Pinpoint the cell where the given text exists, returning its [X, Y] midpoint coordinate. 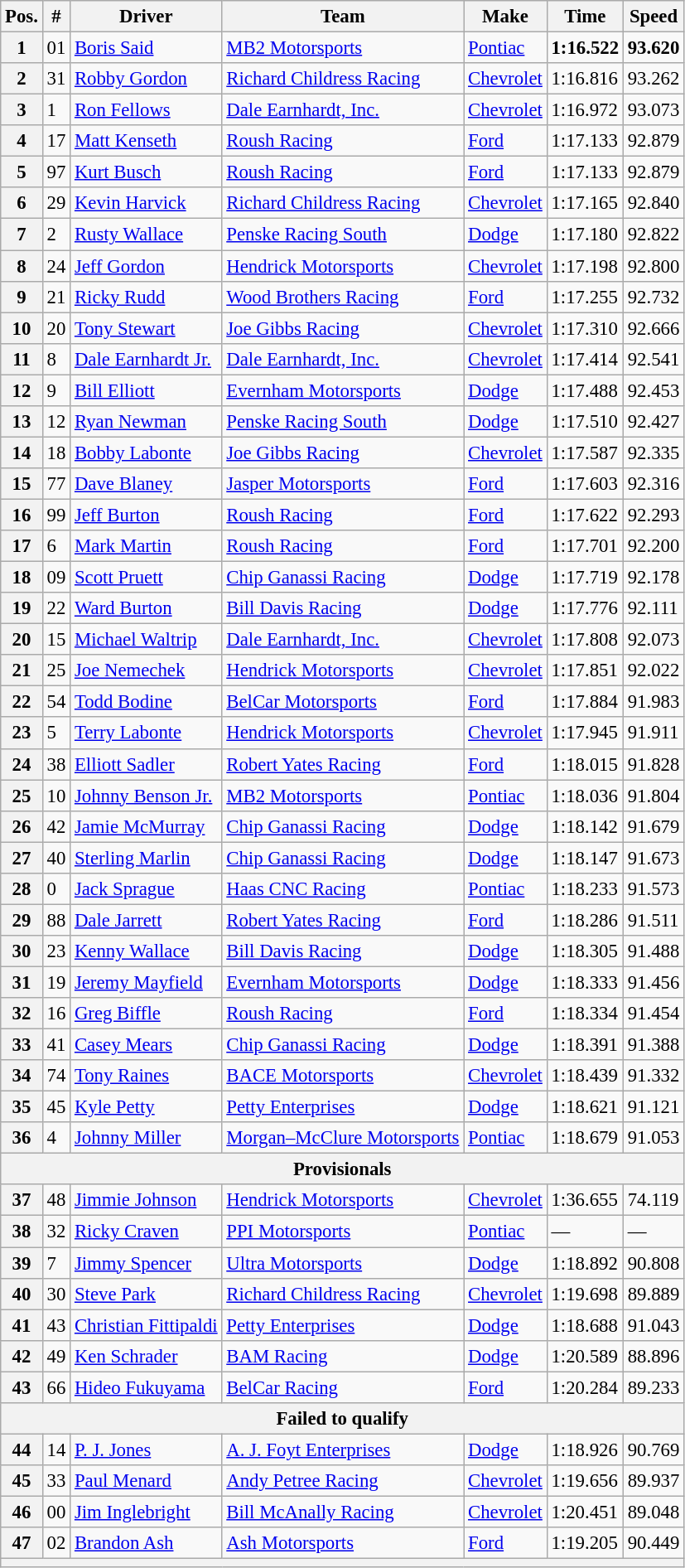
91.456 [653, 982]
1:17.198 [585, 266]
Speed [653, 17]
92.335 [653, 452]
Tony Stewart [146, 328]
1:17.851 [585, 670]
Kevin Harvick [146, 203]
1:17.180 [585, 235]
34 [22, 1076]
1:20.284 [585, 1387]
02 [56, 1543]
Michael Waltrip [146, 640]
01 [56, 48]
Kenny Wallace [146, 951]
66 [56, 1387]
88.896 [653, 1356]
92.541 [653, 359]
92.666 [653, 328]
1:17.510 [585, 422]
91.573 [653, 889]
92.111 [653, 608]
Andy Petree Racing [343, 1481]
BAM Racing [343, 1356]
37 [22, 1201]
89.889 [653, 1294]
1:20.451 [585, 1512]
Ken Schrader [146, 1356]
Robby Gordon [146, 79]
88 [56, 920]
91.332 [653, 1076]
Bill McAnally Racing [343, 1512]
91.511 [653, 920]
91.121 [653, 1107]
Bobby Labonte [146, 452]
Hideo Fukuyama [146, 1387]
Jasper Motorsports [343, 484]
Ultra Motorsports [343, 1263]
1:20.589 [585, 1356]
92.453 [653, 390]
Mark Martin [146, 546]
89.048 [653, 1512]
91.911 [653, 733]
92.073 [653, 640]
Failed to qualify [343, 1419]
1:17.701 [585, 546]
27 [22, 858]
Ricky Rudd [146, 297]
93.073 [653, 110]
93.620 [653, 48]
Ricky Craven [146, 1232]
1:18.679 [585, 1138]
1:17.587 [585, 452]
90.449 [653, 1543]
1:19.205 [585, 1543]
1:17.884 [585, 702]
Jack Sprague [146, 889]
1:17.622 [585, 515]
1:16.522 [585, 48]
91.488 [653, 951]
BelCar Racing [343, 1387]
1:17.808 [585, 640]
Elliott Sadler [146, 764]
91.679 [653, 826]
91.673 [653, 858]
1:19.698 [585, 1294]
1:16.972 [585, 110]
1:18.439 [585, 1076]
Jimmie Johnson [146, 1201]
92.800 [653, 266]
Driver [146, 17]
1:18.147 [585, 858]
BelCar Motorsports [343, 702]
1:17.414 [585, 359]
1:17.255 [585, 297]
77 [56, 484]
Joe Nemechek [146, 670]
Time [585, 17]
92.316 [653, 484]
91.454 [653, 1014]
1:36.655 [585, 1201]
Jeremy Mayfield [146, 982]
# [56, 17]
00 [56, 1512]
Boris Said [146, 48]
Rusty Wallace [146, 235]
09 [56, 578]
90.769 [653, 1449]
92.022 [653, 670]
PPI Motorsports [343, 1232]
1:17.945 [585, 733]
1:18.334 [585, 1014]
Jamie McMurray [146, 826]
Steve Park [146, 1294]
1:18.391 [585, 1045]
1:18.892 [585, 1263]
92.200 [653, 546]
Christian Fittipaldi [146, 1325]
90.808 [653, 1263]
46 [22, 1512]
13 [22, 422]
Matt Kenseth [146, 141]
1:17.719 [585, 578]
39 [22, 1263]
3 [22, 110]
Bill Elliott [146, 390]
91.388 [653, 1045]
Dale Jarrett [146, 920]
Brandon Ash [146, 1543]
92.822 [653, 235]
28 [22, 889]
35 [22, 1107]
Make [505, 17]
0 [56, 889]
1:19.656 [585, 1481]
Tony Raines [146, 1076]
Jimmy Spencer [146, 1263]
26 [22, 826]
Provisionals [343, 1169]
Terry Labonte [146, 733]
Paul Menard [146, 1481]
BACE Motorsports [343, 1076]
1:18.286 [585, 920]
Ryan Newman [146, 422]
1:18.015 [585, 764]
91.043 [653, 1325]
Sterling Marlin [146, 858]
92.840 [653, 203]
36 [22, 1138]
49 [56, 1356]
92.732 [653, 297]
1:17.603 [585, 484]
Jeff Gordon [146, 266]
91.804 [653, 796]
92.178 [653, 578]
1:18.233 [585, 889]
Ash Motorsports [343, 1543]
1:17.776 [585, 608]
Jim Inglebright [146, 1512]
Kurt Busch [146, 172]
Team [343, 17]
1:17.165 [585, 203]
1:18.333 [585, 982]
Kyle Petty [146, 1107]
Jeff Burton [146, 515]
Dave Blaney [146, 484]
91.828 [653, 764]
Greg Biffle [146, 1014]
Morgan–McClure Motorsports [343, 1138]
1:18.142 [585, 826]
Wood Brothers Racing [343, 297]
1:17.488 [585, 390]
48 [56, 1201]
A. J. Foyt Enterprises [343, 1449]
74 [56, 1076]
1:18.688 [585, 1325]
Scott Pruett [146, 578]
92.427 [653, 422]
54 [56, 702]
91.983 [653, 702]
44 [22, 1449]
1:17.310 [585, 328]
1:18.926 [585, 1449]
Pos. [22, 17]
99 [56, 515]
92.293 [653, 515]
Ron Fellows [146, 110]
Johnny Miller [146, 1138]
74.119 [653, 1201]
97 [56, 172]
11 [22, 359]
Haas CNC Racing [343, 889]
47 [22, 1543]
1:16.816 [585, 79]
89.233 [653, 1387]
1:18.305 [585, 951]
91.053 [653, 1138]
Todd Bodine [146, 702]
89.937 [653, 1481]
Ward Burton [146, 608]
Casey Mears [146, 1045]
P. J. Jones [146, 1449]
93.262 [653, 79]
1:18.621 [585, 1107]
Dale Earnhardt Jr. [146, 359]
1:18.036 [585, 796]
Johnny Benson Jr. [146, 796]
